Extract the [X, Y] coordinate from the center of the cell holding the provided text.  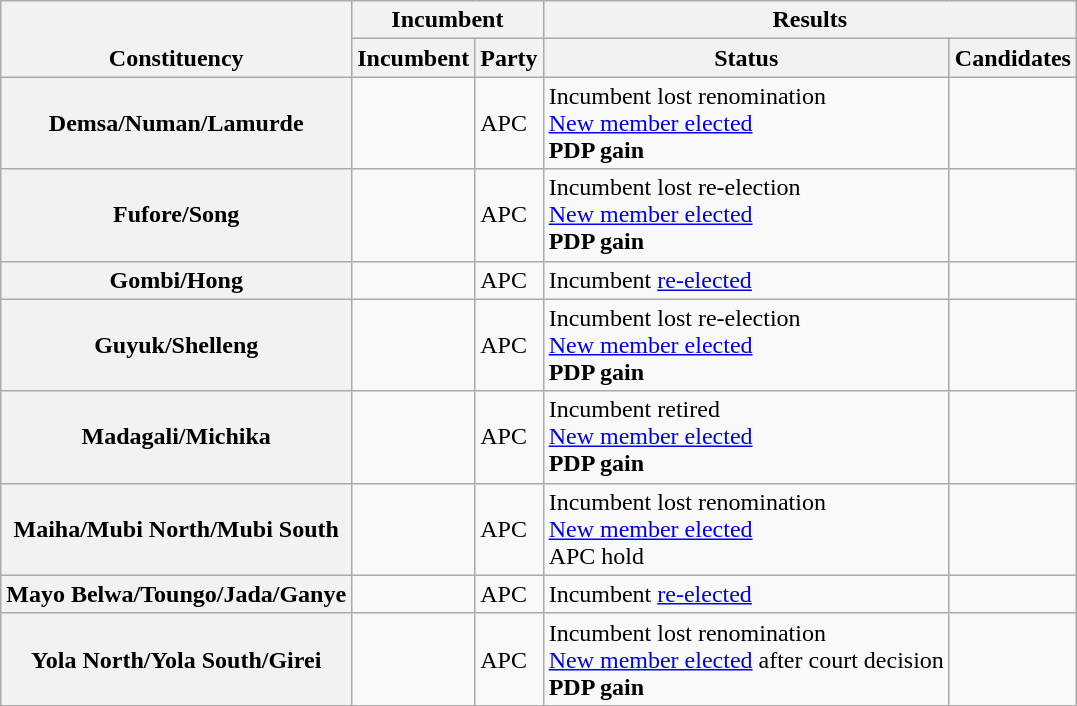
Madagali/Michika [176, 437]
Yola North/Yola South/Girei [176, 659]
Fufore/Song [176, 215]
Candidates [1012, 58]
Status [746, 58]
Mayo Belwa/Toungo/Jada/Ganye [176, 594]
Constituency [176, 39]
Results [810, 20]
Maiha/Mubi North/Mubi South [176, 529]
Incumbent lost renominationNew member electedAPC hold [746, 529]
Party [509, 58]
Gombi/Hong [176, 280]
Incumbent lost renominationNew member electedPDP gain [746, 123]
Guyuk/Shelleng [176, 345]
Incumbent retiredNew member electedPDP gain [746, 437]
Demsa/Numan/Lamurde [176, 123]
Incumbent lost renominationNew member elected after court decisionPDP gain [746, 659]
